Extract the [X, Y] coordinate from the center of the cell holding the provided text.  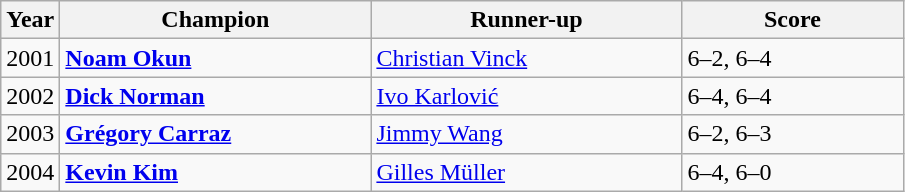
Kevin Kim [216, 172]
2002 [30, 96]
Noam Okun [216, 58]
Champion [216, 20]
Gilles Müller [526, 172]
2001 [30, 58]
6–4, 6–4 [792, 96]
Dick Norman [216, 96]
Score [792, 20]
Year [30, 20]
Runner-up [526, 20]
2004 [30, 172]
6–2, 6–4 [792, 58]
2003 [30, 134]
Christian Vinck [526, 58]
Ivo Karlović [526, 96]
Jimmy Wang [526, 134]
6–4, 6–0 [792, 172]
Grégory Carraz [216, 134]
6–2, 6–3 [792, 134]
